Capture the cell that displays the provided text and extract its (X, Y) central coordinate. 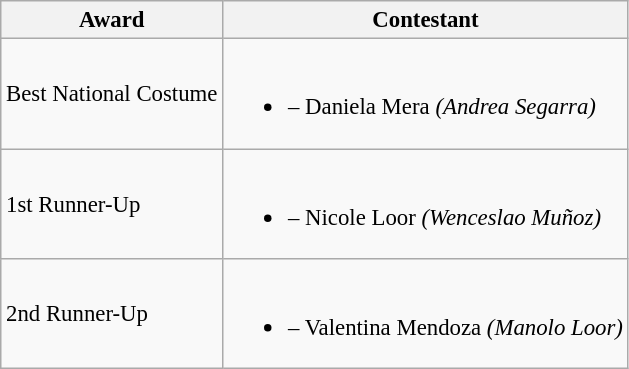
2nd Runner-Up (112, 314)
Contestant (426, 20)
Best National Costume (112, 94)
– Nicole Loor (Wenceslao Muñoz) (426, 204)
– Daniela Mera (Andrea Segarra) (426, 94)
– Valentina Mendoza (Manolo Loor) (426, 314)
Award (112, 20)
1st Runner-Up (112, 204)
